Provide the (X, Y) coordinate of the cell's center where the given text is located.  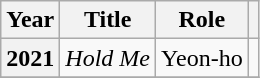
2021 (30, 58)
Yeon-ho (202, 58)
Year (30, 20)
Title (108, 20)
Role (202, 20)
Hold Me (108, 58)
